Provide the (x, y) coordinate of the cell's center where the given text is located.  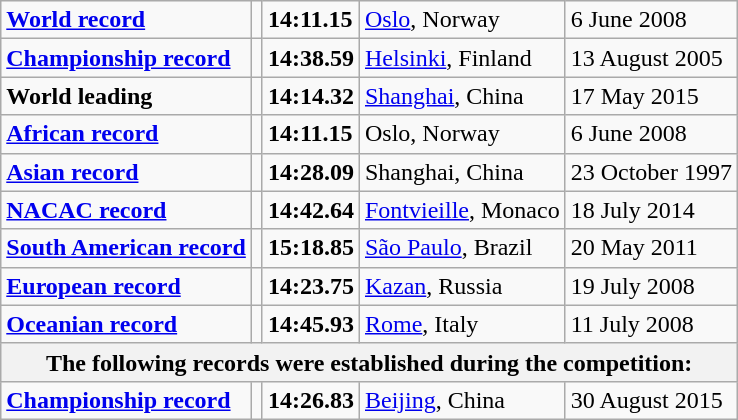
Fontvieille, Monaco (462, 210)
19 July 2008 (651, 286)
17 May 2015 (651, 96)
World leading (126, 96)
Helsinki, Finland (462, 58)
14:26.83 (310, 400)
14:45.93 (310, 324)
18 July 2014 (651, 210)
15:18.85 (310, 248)
11 July 2008 (651, 324)
14:23.75 (310, 286)
South American record (126, 248)
14:38.59 (310, 58)
São Paulo, Brazil (462, 248)
13 August 2005 (651, 58)
30 August 2015 (651, 400)
European record (126, 286)
NACAC record (126, 210)
14:14.32 (310, 96)
20 May 2011 (651, 248)
Rome, Italy (462, 324)
23 October 1997 (651, 172)
The following records were established during the competition: (370, 362)
Kazan, Russia (462, 286)
Asian record (126, 172)
Oceanian record (126, 324)
14:42.64 (310, 210)
14:28.09 (310, 172)
World record (126, 20)
Beijing, China (462, 400)
African record (126, 134)
